Identify which cell holds the provided text, then report its (X, Y) central coordinate. 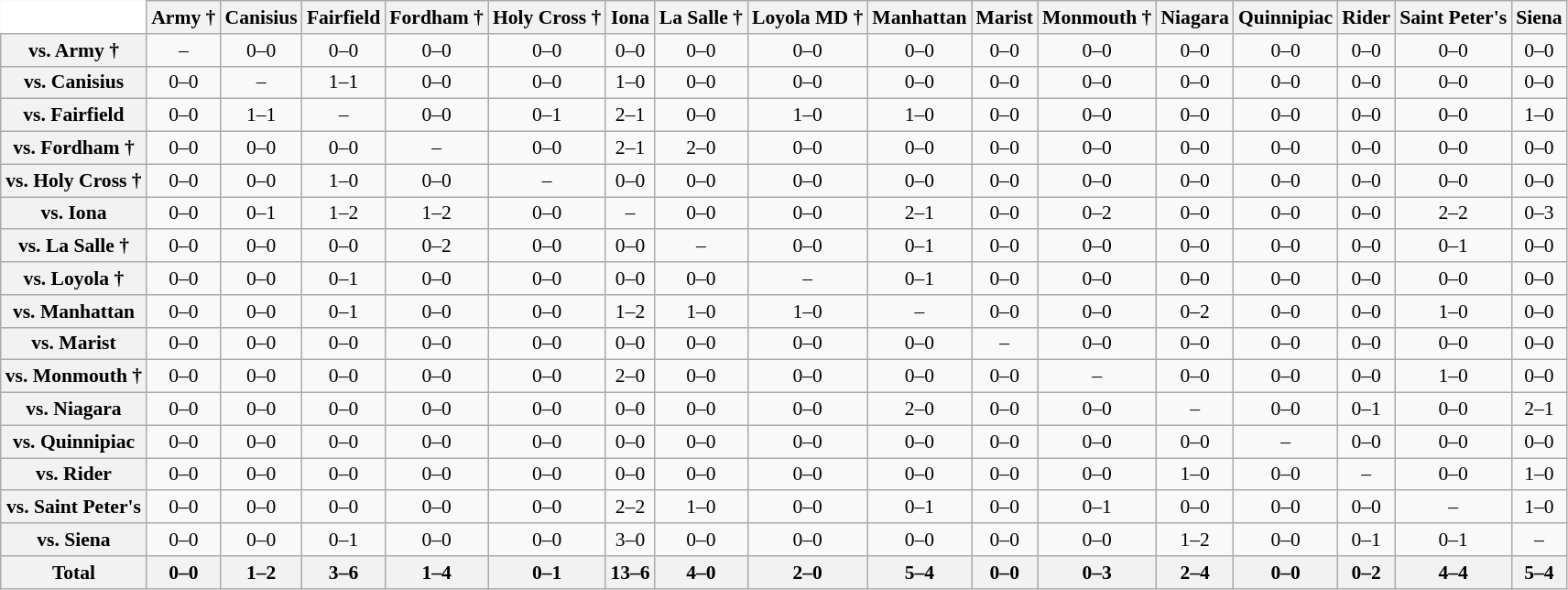
vs. Niagara (73, 410)
Canisius (260, 17)
Quinnipiac (1286, 17)
3–6 (343, 573)
Holy Cross † (547, 17)
2–4 (1194, 573)
Loyola MD † (808, 17)
4–0 (702, 573)
vs. Loyola † (73, 279)
vs. Quinnipiac (73, 442)
Saint Peter's (1453, 17)
Manhattan (920, 17)
vs. Marist (73, 344)
Rider (1367, 17)
vs. Siena (73, 540)
Niagara (1194, 17)
Total (73, 573)
vs. Saint Peter's (73, 508)
vs. Manhattan (73, 311)
vs. La Salle † (73, 246)
vs. Fairfield (73, 115)
13–6 (630, 573)
vs. Army † (73, 50)
vs. Canisius (73, 82)
Monmouth † (1097, 17)
Iona (630, 17)
3–0 (630, 540)
Siena (1539, 17)
Fordham † (436, 17)
1–4 (436, 573)
vs. Rider (73, 475)
Army † (183, 17)
vs. Monmouth † (73, 377)
vs. Iona (73, 213)
vs. Fordham † (73, 148)
Fairfield (343, 17)
La Salle † (702, 17)
vs. Holy Cross † (73, 180)
4–4 (1453, 573)
Marist (1005, 17)
